Provide the (X, Y) coordinate of the cell's center where the given text is located.  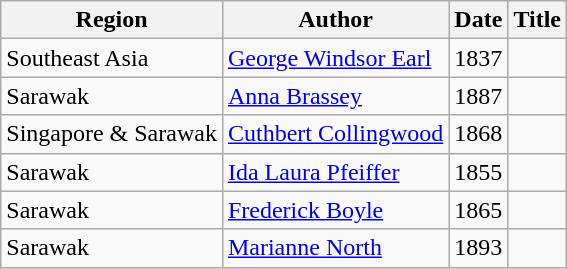
1887 (478, 96)
Cuthbert Collingwood (335, 134)
1868 (478, 134)
Region (112, 20)
1855 (478, 172)
Ida Laura Pfeiffer (335, 172)
Southeast Asia (112, 58)
Author (335, 20)
Anna Brassey (335, 96)
Title (538, 20)
George Windsor Earl (335, 58)
1865 (478, 210)
Singapore & Sarawak (112, 134)
Marianne North (335, 248)
1893 (478, 248)
1837 (478, 58)
Frederick Boyle (335, 210)
Date (478, 20)
